Search for the cell housing the specified text and yield its [x, y] center coordinate. 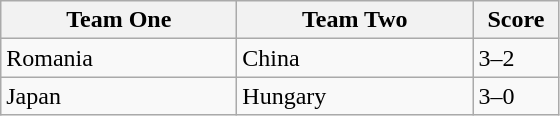
Score [516, 20]
Team Two [355, 20]
China [355, 58]
Team One [119, 20]
Japan [119, 96]
Hungary [355, 96]
3–0 [516, 96]
3–2 [516, 58]
Romania [119, 58]
